Extract the [x, y] coordinate from the center of the cell holding the provided text.  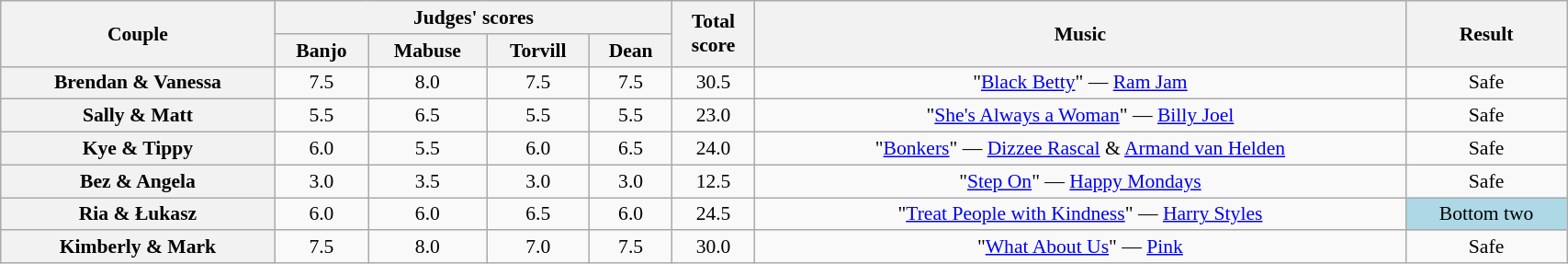
Ria & Łukasz [138, 214]
30.0 [714, 247]
"Bonkers" — Dizzee Rascal & Armand van Helden [1080, 149]
Dean [630, 51]
30.5 [714, 83]
"She's Always a Woman" — Billy Joel [1080, 116]
Torvill [538, 51]
"Treat People with Kindness" — Harry Styles [1080, 214]
Judges' scores [474, 17]
Bottom two [1486, 214]
Result [1486, 33]
"Black Betty" — Ram Jam [1080, 83]
"Step On" — Happy Mondays [1080, 181]
Sally & Matt [138, 116]
24.0 [714, 149]
Kimberly & Mark [138, 247]
12.5 [714, 181]
Couple [138, 33]
Bez & Angela [138, 181]
23.0 [714, 116]
"What About Us" — Pink [1080, 247]
Mabuse [428, 51]
7.0 [538, 247]
24.5 [714, 214]
Brendan & Vanessa [138, 83]
Totalscore [714, 33]
Banjo [321, 51]
3.5 [428, 181]
Music [1080, 33]
Kye & Tippy [138, 149]
